Provide the (x, y) coordinate of the cell's center where the given text is located.  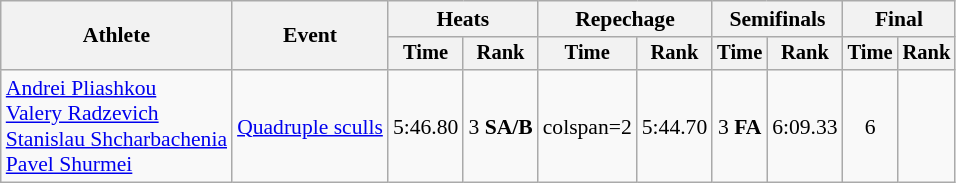
Event (310, 36)
Final (899, 19)
5:44.70 (674, 126)
Semifinals (777, 19)
Athlete (116, 36)
3 FA (740, 126)
6:09.33 (804, 126)
colspan=2 (588, 126)
Andrei PliashkouValery RadzevichStanislau ShcharbacheniaPavel Shurmei (116, 126)
5:46.80 (426, 126)
Heats (463, 19)
Repechage (626, 19)
Quadruple sculls (310, 126)
3 SA/B (500, 126)
6 (870, 126)
